Pinpoint the cell where the given text exists, returning its [x, y] midpoint coordinate. 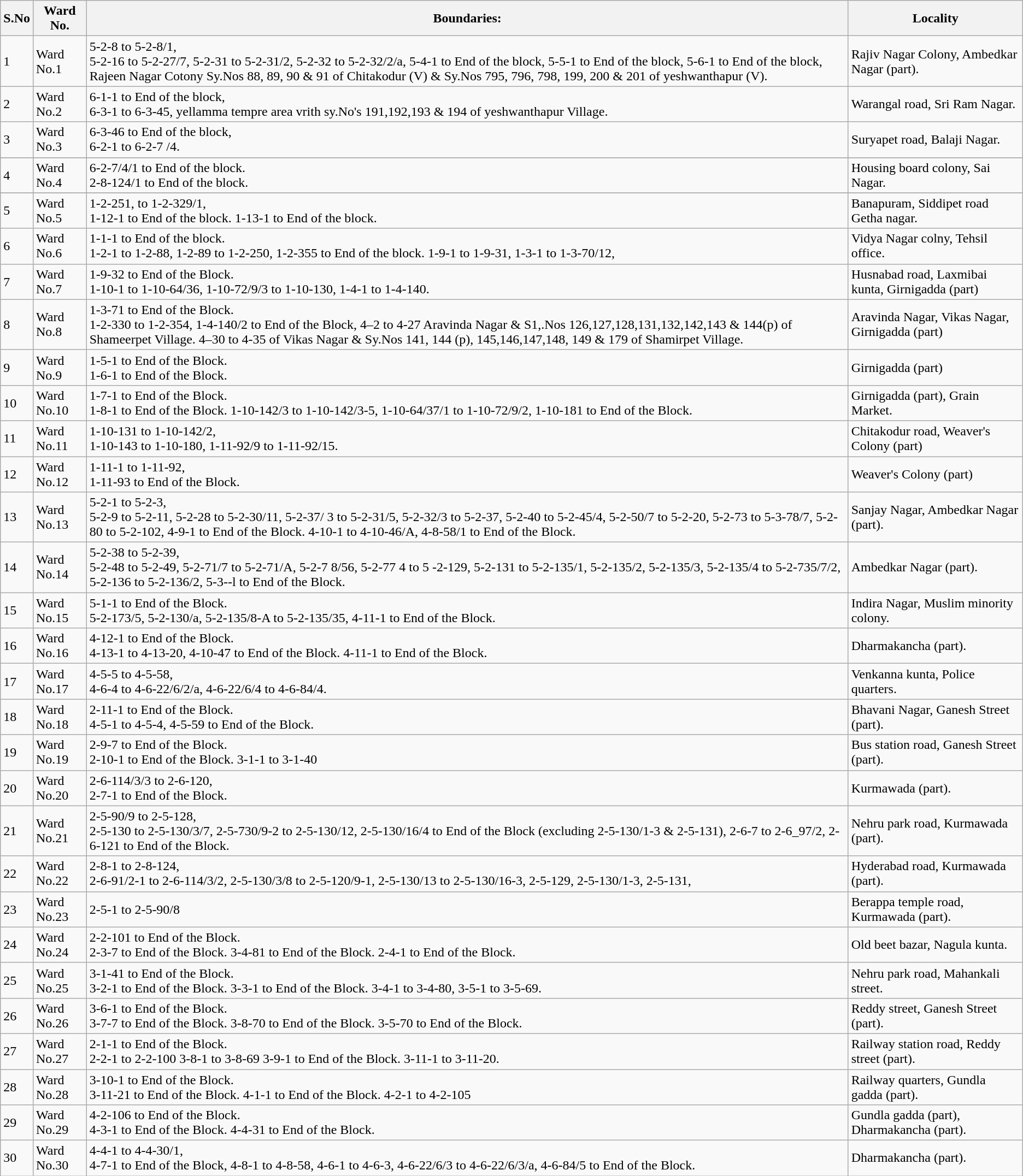
8 [17, 324]
2-11-1 to End of the Block.4-5-1 to 4-5-4, 4-5-59 to End of the Block. [467, 717]
4-2-106 to End of the Block.4-3-1 to End of the Block. 4-4-31 to End of the Block. [467, 1123]
2-8-1 to 2-8-124,2-6-91/2-1 to 2-6-114/3/2, 2-5-130/3/8 to 2-5-120/9-1, 2-5-130/13 to 2-5-130/16-3, 2-5-129, 2-5-130/1-3, 2-5-131, [467, 874]
6-1-1 to End of the block,6-3-1 to 6-3-45, yellamma tempre area vrith sy.No's 191,192,193 & 194 of yeshwanthapur Village. [467, 104]
Ward No.14 [60, 568]
Ward No.8 [60, 324]
3-6-1 to End of the Block.3-7-7 to End of the Block. 3-8-70 to End of the Block. 3-5-70 to End of the Block. [467, 1016]
Reddy street, Ganesh Street (part). [936, 1016]
Ward No.9 [60, 367]
6-3-46 to End of the block,6-2-1 to 6-2-7 /4. [467, 140]
28 [17, 1087]
27 [17, 1051]
Ward No.10 [60, 403]
Indira Nagar, Muslim minority colony. [936, 611]
Ward No.21 [60, 831]
24 [17, 945]
5 [17, 211]
Ward No.15 [60, 611]
Ward No.26 [60, 1016]
Ward No.29 [60, 1123]
Hyderabad road, Kurmawada (part). [936, 874]
Warangal road, Sri Ram Nagar. [936, 104]
1-11-1 to 1-11-92,1-11-93 to End of the Block. [467, 474]
Weaver's Colony (part) [936, 474]
18 [17, 717]
20 [17, 788]
Ward No.25 [60, 980]
Ward No.30 [60, 1158]
Ward No.18 [60, 717]
6-2-7/4/1 to End of the block.2-8-124/1 to End of the block. [467, 175]
2-2-101 to End of the Block.2-3-7 to End of the Block. 3-4-81 to End of the Block. 2-4-1 to End of the Block. [467, 945]
9 [17, 367]
Ward No.19 [60, 753]
Nehru park road, Mahankali street. [936, 980]
30 [17, 1158]
Berappa temple road, Kurmawada (part). [936, 909]
1-1-1 to End of the block.1-2-1 to 1-2-88, 1-2-89 to 1-2-250, 1-2-355 to End of the block. 1-9-1 to 1-9-31, 1-3-1 to 1-3-70/12, [467, 246]
Ward No.28 [60, 1087]
2-9-7 to End of the Block.2-10-1 to End of the Block. 3-1-1 to 3-1-40 [467, 753]
29 [17, 1123]
Ward No.27 [60, 1051]
Housing board colony, Sai Nagar. [936, 175]
Ward No.13 [60, 517]
12 [17, 474]
Ambedkar Nagar (part). [936, 568]
4-4-1 to 4-4-30/1,4-7-1 to End of the Block, 4-8-1 to 4-8-58, 4-6-1 to 4-6-3, 4-6-22/6/3 to 4-6-22/6/3/a, 4-6-84/5 to End of the Block. [467, 1158]
Ward No.12 [60, 474]
Ward No.20 [60, 788]
Ward No.6 [60, 246]
15 [17, 611]
Ward No.1 [60, 61]
Ward No. [60, 19]
Bus station road, Ganesh Street (part). [936, 753]
Husnabad road, Laxmibai kunta, Girnigadda (part) [936, 282]
Venkanna kunta, Police quarters. [936, 682]
11 [17, 438]
Ward No.7 [60, 282]
Ward No.23 [60, 909]
2-6-114/3/3 to 2-6-120,2-7-1 to End of the Block. [467, 788]
Railway quarters, Gundla gadda (part). [936, 1087]
21 [17, 831]
Girnigadda (part), Grain Market. [936, 403]
Chitakodur road, Weaver's Colony (part) [936, 438]
1-7-1 to End of the Block.1-8-1 to End of the Block. 1-10-142/3 to 1-10-142/3-5, 1-10-64/37/1 to 1-10-72/9/2, 1-10-181 to End of the Block. [467, 403]
Ward No.17 [60, 682]
5-1-1 to End of the Block.5-2-173/5, 5-2-130/a, 5-2-135/8-A to 5-2-135/35, 4-11-1 to End of the Block. [467, 611]
26 [17, 1016]
23 [17, 909]
3-10-1 to End of the Block.3-11-21 to End of the Block. 4-1-1 to End of the Block. 4-2-1 to 4-2-105 [467, 1087]
Ward No.3 [60, 140]
2-5-1 to 2-5-90/8 [467, 909]
25 [17, 980]
Ward No.2 [60, 104]
7 [17, 282]
Suryapet road, Balaji Nagar. [936, 140]
Bhavani Nagar, Ganesh Street (part). [936, 717]
Ward No.22 [60, 874]
10 [17, 403]
Vidya Nagar colny, Tehsil office. [936, 246]
3-1-41 to End of the Block.3-2-1 to End of the Block. 3-3-1 to End of the Block. 3-4-1 to 3-4-80, 3-5-1 to 3-5-69. [467, 980]
Ward No.4 [60, 175]
Ward No.24 [60, 945]
13 [17, 517]
Ward No.5 [60, 211]
19 [17, 753]
Ward No.11 [60, 438]
6 [17, 246]
1-9-32 to End of the Block.1-10-1 to 1-10-64/36, 1-10-72/9/3 to 1-10-130, 1-4-1 to 1-4-140. [467, 282]
Rajiv Nagar Colony, Ambedkar Nagar (part). [936, 61]
14 [17, 568]
Sanjay Nagar, Ambedkar Nagar (part). [936, 517]
Railway station road, Reddy street (part). [936, 1051]
Girnigadda (part) [936, 367]
Nehru park road, Kurmawada (part). [936, 831]
4-5-5 to 4-5-58,4-6-4 to 4-6-22/6/2/a, 4-6-22/6/4 to 4-6-84/4. [467, 682]
Old beet bazar, Nagula kunta. [936, 945]
Gundla gadda (part), Dharmakancha (part). [936, 1123]
1 [17, 61]
Locality [936, 19]
4-12-1 to End of the Block.4-13-1 to 4-13-20, 4-10-47 to End of the Block. 4-11-1 to End of the Block. [467, 646]
2 [17, 104]
16 [17, 646]
S.No [17, 19]
Aravinda Nagar, Vikas Nagar, Girnigadda (part) [936, 324]
1-5-1 to End of the Block.1-6-1 to End of the Block. [467, 367]
3 [17, 140]
Kurmawada (part). [936, 788]
1-10-131 to 1-10-142/2,1-10-143 to 1-10-180, 1-11-92/9 to 1-11-92/15. [467, 438]
17 [17, 682]
4 [17, 175]
1-2-251, to 1-2-329/1,1-12-1 to End of the block. 1-13-1 to End of the block. [467, 211]
2-1-1 to End of the Block.2-2-1 to 2-2-100 3-8-1 to 3-8-69 3-9-1 to End of the Block. 3-11-1 to 3-11-20. [467, 1051]
Ward No.16 [60, 646]
22 [17, 874]
Banapuram, Siddipet road Getha nagar. [936, 211]
Boundaries: [467, 19]
